Determine the [X, Y] coordinate at the center of the cell enclosing the given text.  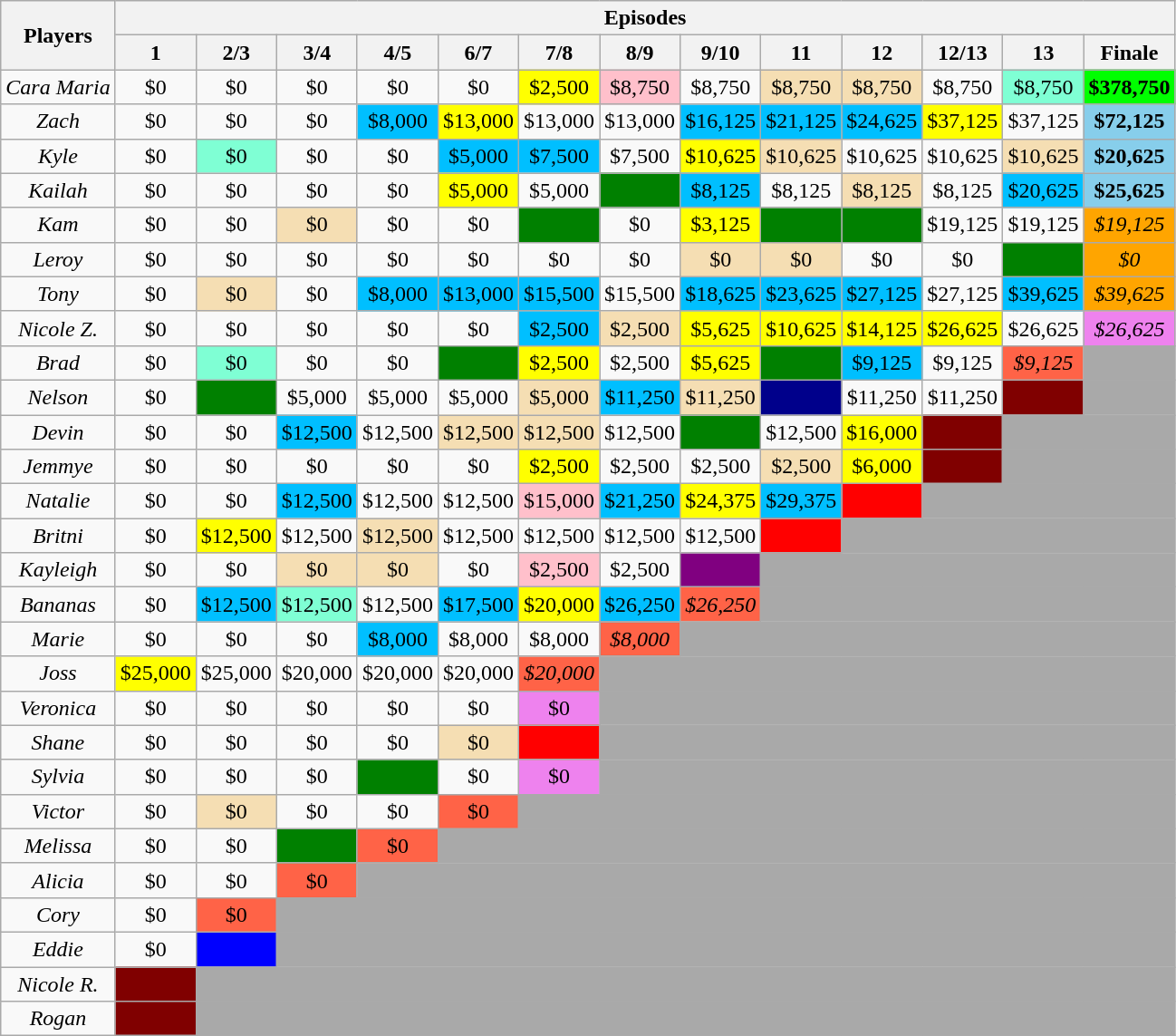
Devin [58, 432]
Brad [58, 363]
Melissa [58, 846]
11 [801, 53]
$14,125 [882, 328]
13 [1044, 53]
Sylvia [58, 777]
Bananas [58, 605]
Britni [58, 536]
Kam [58, 225]
Kayleigh [58, 570]
$15,000 [558, 501]
Episodes [645, 18]
Cara Maria [58, 87]
$3,125 [721, 225]
Players [58, 35]
$21,125 [801, 121]
Tony [58, 294]
Rogan [58, 1019]
Victor [58, 811]
3/4 [317, 53]
8/9 [640, 53]
$18,625 [721, 294]
$16,000 [882, 432]
$24,625 [882, 121]
2/3 [236, 53]
$25,625 [1129, 190]
$21,250 [640, 501]
Kyle [58, 156]
Eddie [58, 949]
Veronica [58, 708]
Nicole Z. [58, 328]
12 [882, 53]
$23,625 [801, 294]
Natalie [58, 501]
$16,125 [721, 121]
Marie [58, 639]
Leroy [58, 259]
Joss [58, 673]
Cory [58, 915]
7/8 [558, 53]
$6,000 [882, 467]
$29,375 [801, 501]
Finale [1129, 53]
$24,375 [721, 501]
Kailah [58, 190]
Zach [58, 121]
9/10 [721, 53]
4/5 [397, 53]
$17,500 [478, 605]
1 [156, 53]
Jemmye [58, 467]
$72,125 [1129, 121]
Shane [58, 742]
Nelson [58, 397]
6/7 [478, 53]
Alicia [58, 880]
12/13 [962, 53]
Nicole R. [58, 983]
$378,750 [1129, 87]
